Locate the cell with the specified text and output its (X, Y) center coordinate. 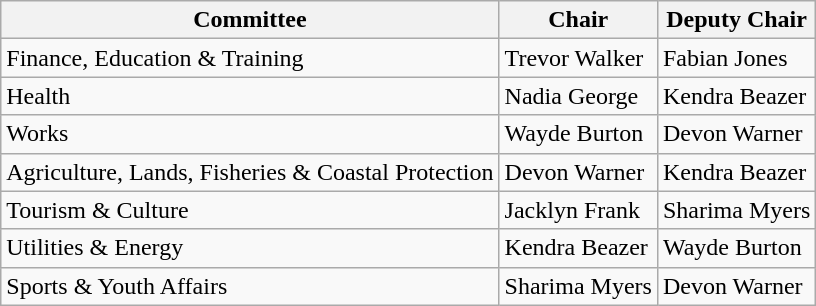
Deputy Chair (736, 20)
Committee (250, 20)
Agriculture, Lands, Fisheries & Coastal Protection (250, 172)
Works (250, 134)
Finance, Education & Training (250, 58)
Utilities & Energy (250, 248)
Trevor Walker (578, 58)
Tourism & Culture (250, 210)
Sports & Youth Affairs (250, 286)
Health (250, 96)
Fabian Jones (736, 58)
Chair (578, 20)
Nadia George (578, 96)
Jacklyn Frank (578, 210)
